From the cell containing the given text, extract its center point as [X, Y] coordinate. 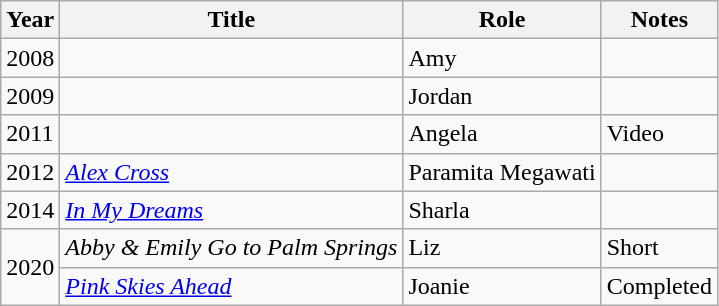
Sharla [502, 210]
2011 [30, 134]
2020 [30, 267]
Jordan [502, 96]
Notes [659, 20]
Video [659, 134]
Pink Skies Ahead [232, 286]
Abby & Emily Go to Palm Springs [232, 248]
Alex Cross [232, 172]
Angela [502, 134]
Short [659, 248]
Joanie [502, 286]
2009 [30, 96]
In My Dreams [232, 210]
Completed [659, 286]
2012 [30, 172]
2014 [30, 210]
Title [232, 20]
Amy [502, 58]
Paramita Megawati [502, 172]
Role [502, 20]
2008 [30, 58]
Year [30, 20]
Liz [502, 248]
